Return (x, y) of the center of cell containing provided text 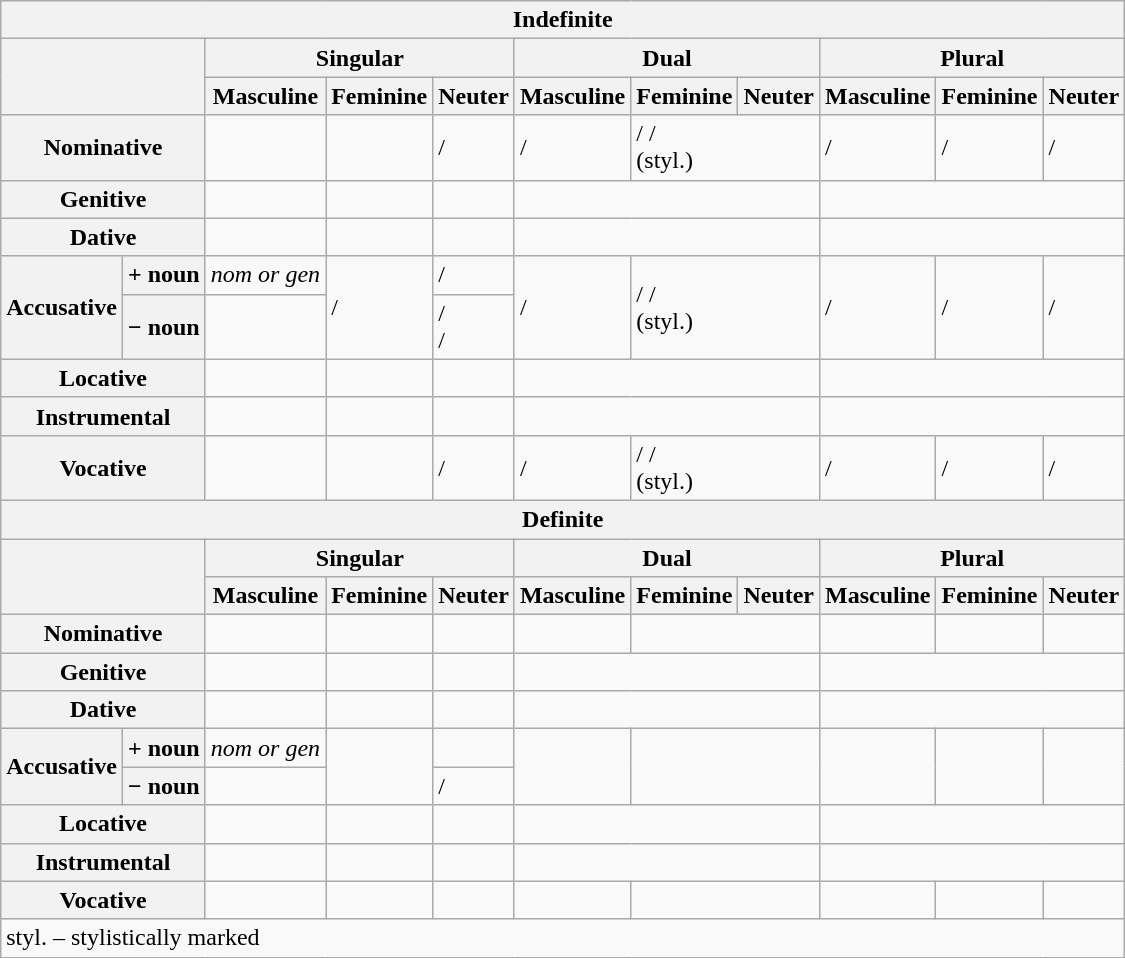
Indefinite (563, 20)
Definite (563, 519)
/ / (474, 326)
styl. – stylistically marked (563, 938)
